Detect which cell encompasses the target text, then output its (X, Y) center coordinate. 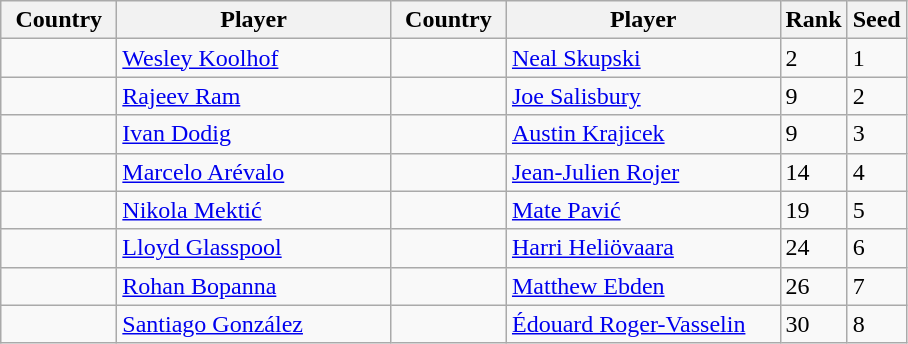
6 (876, 248)
Rank (814, 20)
Marcelo Arévalo (254, 172)
Matthew Ebden (643, 286)
Nikola Mektić (254, 210)
Lloyd Glasspool (254, 248)
19 (814, 210)
3 (876, 134)
30 (814, 324)
Harri Heliövaara (643, 248)
Édouard Roger-Vasselin (643, 324)
Wesley Koolhof (254, 58)
4 (876, 172)
Joe Salisbury (643, 96)
Rohan Bopanna (254, 286)
8 (876, 324)
Rajeev Ram (254, 96)
24 (814, 248)
Jean-Julien Rojer (643, 172)
5 (876, 210)
Neal Skupski (643, 58)
26 (814, 286)
Mate Pavić (643, 210)
7 (876, 286)
Santiago González (254, 324)
14 (814, 172)
Austin Krajicek (643, 134)
1 (876, 58)
Seed (876, 20)
Ivan Dodig (254, 134)
